Capture the cell that displays the provided text and extract its (X, Y) central coordinate. 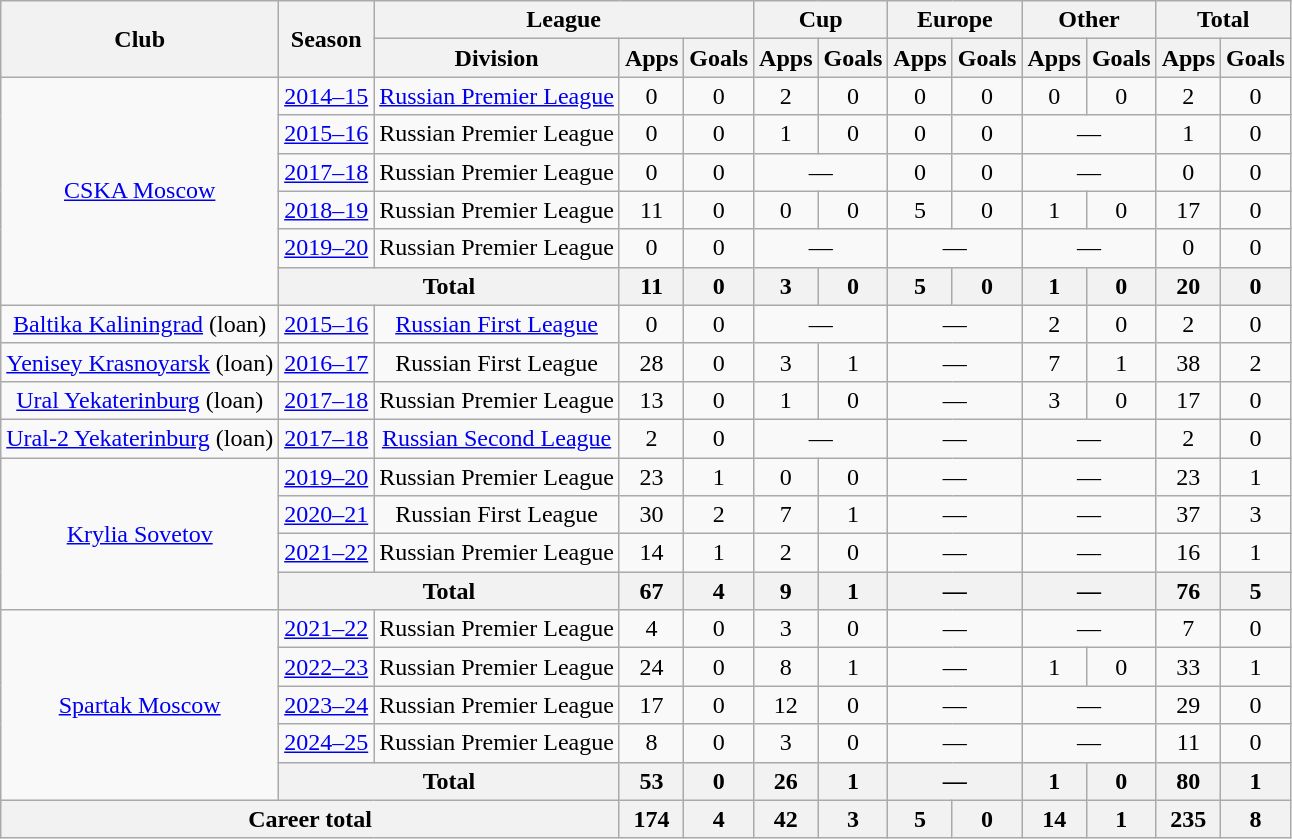
80 (1188, 781)
Other (1089, 20)
Yenisey Krasnoyarsk (loan) (140, 362)
29 (1188, 705)
League (564, 20)
24 (651, 667)
2018–19 (326, 210)
33 (1188, 667)
16 (1188, 553)
Krylia Sovetov (140, 534)
42 (786, 819)
30 (651, 515)
2014–15 (326, 96)
20 (1188, 286)
2024–25 (326, 743)
2023–24 (326, 705)
76 (1188, 591)
2016–17 (326, 362)
Division (497, 58)
9 (786, 591)
2020–21 (326, 515)
13 (651, 400)
38 (1188, 362)
37 (1188, 515)
12 (786, 705)
CSKA Moscow (140, 191)
Cup (821, 20)
Baltika Kaliningrad (loan) (140, 324)
53 (651, 781)
Season (326, 39)
28 (651, 362)
26 (786, 781)
235 (1188, 819)
2022–23 (326, 667)
Club (140, 39)
Ural Yekaterinburg (loan) (140, 400)
Europe (955, 20)
Russian Second League (497, 438)
67 (651, 591)
Ural-2 Yekaterinburg (loan) (140, 438)
Spartak Moscow (140, 705)
174 (651, 819)
Career total (310, 819)
